Identify which cell holds the provided text, then report its (x, y) central coordinate. 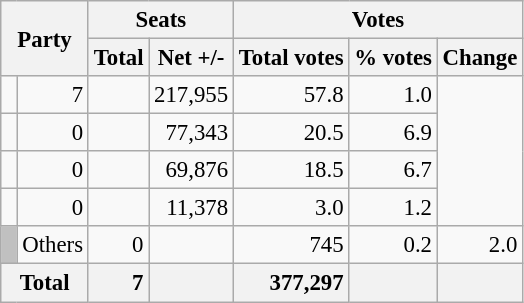
2.0 (480, 245)
Votes (378, 20)
20.5 (290, 133)
0.2 (393, 245)
57.8 (290, 95)
217,955 (192, 95)
18.5 (290, 170)
1.0 (393, 95)
Change (480, 58)
745 (290, 245)
6.7 (393, 170)
1.2 (393, 208)
69,876 (192, 170)
Net +/- (192, 58)
Seats (160, 20)
77,343 (192, 133)
6.9 (393, 133)
3.0 (290, 208)
Total votes (290, 58)
Party (45, 38)
11,378 (192, 208)
% votes (393, 58)
Others (52, 245)
377,297 (290, 283)
